Output the [X, Y] coordinate of the center of the cell containing the given text.  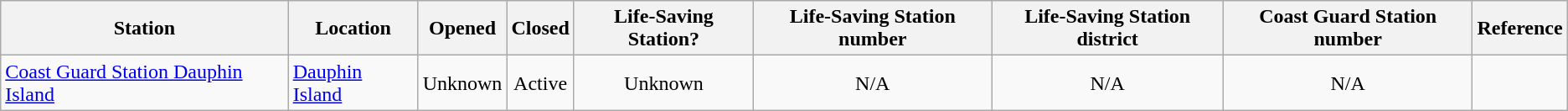
Life-Saving Station? [663, 29]
Coast Guard Station number [1348, 29]
Active [540, 82]
Reference [1519, 29]
Closed [540, 29]
Dauphin Island [353, 82]
Life-Saving Station district [1107, 29]
Station [144, 29]
Opened [462, 29]
Location [353, 29]
Coast Guard Station Dauphin Island [144, 82]
Life-Saving Station number [873, 29]
